Output the [x, y] coordinate of the center of the cell containing the given text.  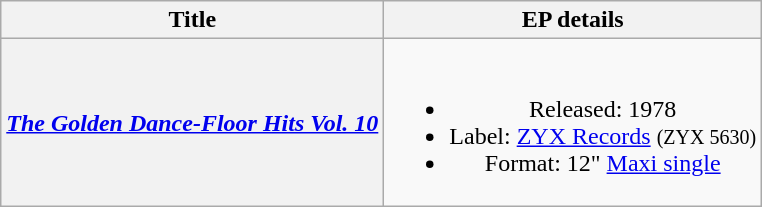
Released: 1978Label: ZYX Records (ZYX 5630)Format: 12" Maxi single [573, 122]
Title [192, 20]
EP details [573, 20]
The Golden Dance-Floor Hits Vol. 10 [192, 122]
